Return [x, y] of the center of cell containing provided text 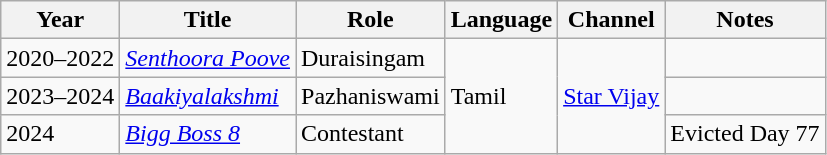
Star Vijay [612, 96]
Baakiyalakshmi [208, 96]
2020–2022 [60, 58]
Pazhaniswami [371, 96]
Role [371, 20]
2023–2024 [60, 96]
2024 [60, 134]
Bigg Boss 8 [208, 134]
Year [60, 20]
Channel [612, 20]
Tamil [501, 96]
Language [501, 20]
Duraisingam [371, 58]
Contestant [371, 134]
Evicted Day 77 [745, 134]
Notes [745, 20]
Title [208, 20]
Senthoora Poove [208, 58]
